Return the [X, Y] coordinate for the center point of the cell that contains the specified text.  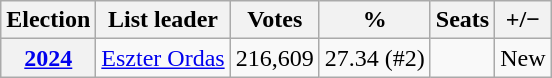
Seats [462, 20]
Votes [274, 20]
216,609 [274, 58]
% [374, 20]
New [523, 58]
Election [48, 20]
2024 [48, 58]
List leader [163, 20]
27.34 (#2) [374, 58]
+/− [523, 20]
Eszter Ordas [163, 58]
